Determine the (x, y) coordinate at the center of the cell enclosing the given text.  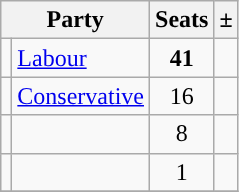
± (226, 20)
Conservative (81, 96)
Seats (182, 20)
41 (182, 58)
Party (76, 20)
8 (182, 134)
Labour (81, 58)
16 (182, 96)
1 (182, 172)
